For the text-containing cell, return its midpoint in (X, Y) coordinate format. 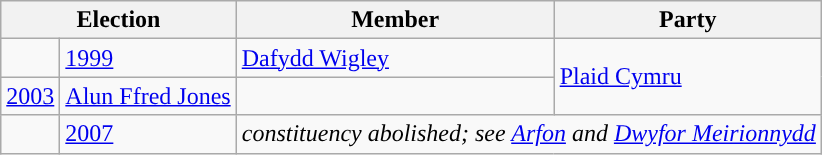
2003 (30, 96)
Member (395, 20)
2007 (148, 134)
Alun Ffred Jones (148, 96)
Party (688, 20)
Plaid Cymru (688, 77)
Dafydd Wigley (395, 58)
constituency abolished; see Arfon and Dwyfor Meirionnydd (528, 134)
Election (118, 20)
1999 (148, 58)
